Find where the given text appears and provide that cell's center as [x, y] coordinate. 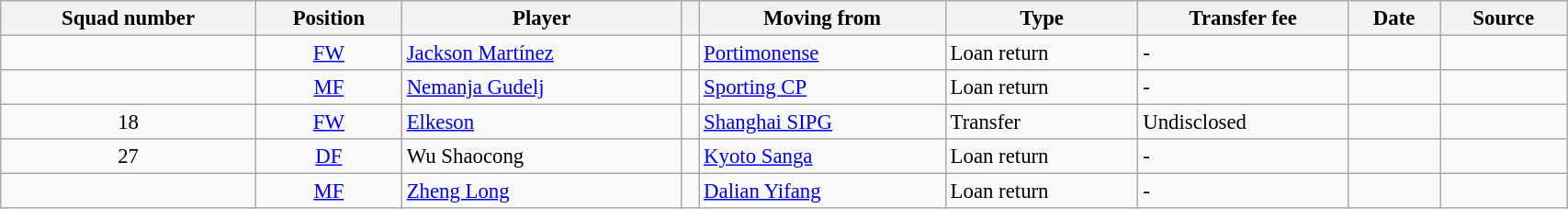
Shanghai SIPG [823, 122]
Player [542, 18]
DF [329, 157]
Portimonense [823, 53]
Undisclosed [1243, 122]
Sporting CP [823, 87]
Transfer fee [1243, 18]
Moving from [823, 18]
18 [129, 122]
Jackson Martínez [542, 53]
Position [329, 18]
Kyoto Sanga [823, 157]
Source [1504, 18]
27 [129, 157]
Nemanja Gudelj [542, 87]
Elkeson [542, 122]
Dalian Yifang [823, 192]
Transfer [1042, 122]
Squad number [129, 18]
Zheng Long [542, 192]
Date [1393, 18]
Wu Shaocong [542, 157]
Type [1042, 18]
